Scan for the cell matching the given text and deliver its (X, Y) coordinate at center. 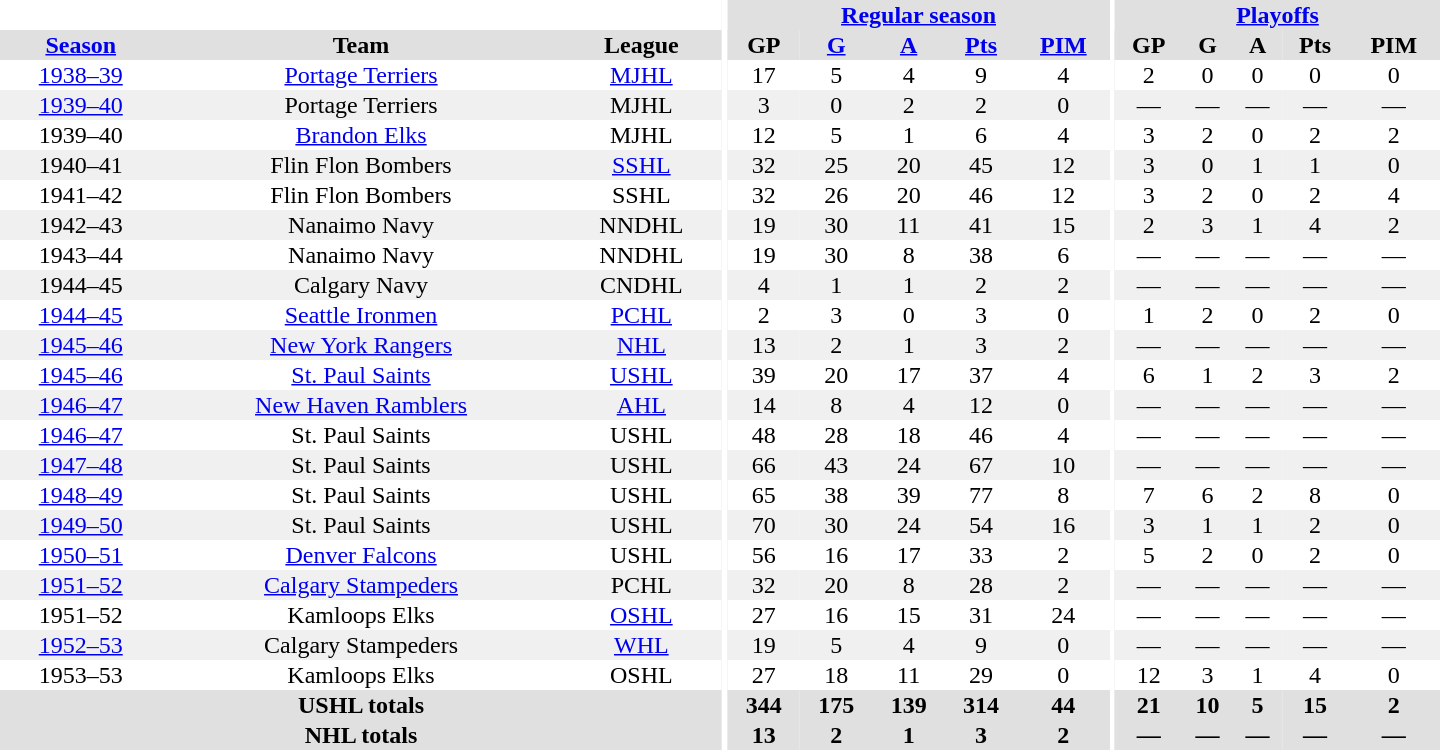
Season (81, 45)
NHL totals (361, 735)
44 (1063, 705)
56 (764, 555)
139 (908, 705)
7 (1148, 495)
54 (981, 525)
29 (981, 675)
Denver Falcons (362, 555)
1948–49 (81, 495)
314 (981, 705)
CNDHL (642, 285)
Seattle Ironmen (362, 315)
26 (836, 195)
Playoffs (1278, 15)
14 (764, 405)
1949–50 (81, 525)
New York Rangers (362, 345)
Regular season (919, 15)
31 (981, 615)
1943–44 (81, 255)
USHL totals (361, 705)
1952–53 (81, 645)
NHL (642, 345)
1941–42 (81, 195)
66 (764, 465)
1938–39 (81, 75)
1940–41 (81, 165)
175 (836, 705)
1950–51 (81, 555)
Team (362, 45)
25 (836, 165)
41 (981, 225)
1953–53 (81, 675)
Brandon Elks (362, 135)
1947–48 (81, 465)
1942–43 (81, 225)
65 (764, 495)
37 (981, 375)
Calgary Navy (362, 285)
45 (981, 165)
67 (981, 465)
77 (981, 495)
344 (764, 705)
New Haven Ramblers (362, 405)
70 (764, 525)
WHL (642, 645)
33 (981, 555)
AHL (642, 405)
21 (1148, 705)
League (642, 45)
43 (836, 465)
48 (764, 435)
